Capture the cell that displays the provided text and extract its [x, y] central coordinate. 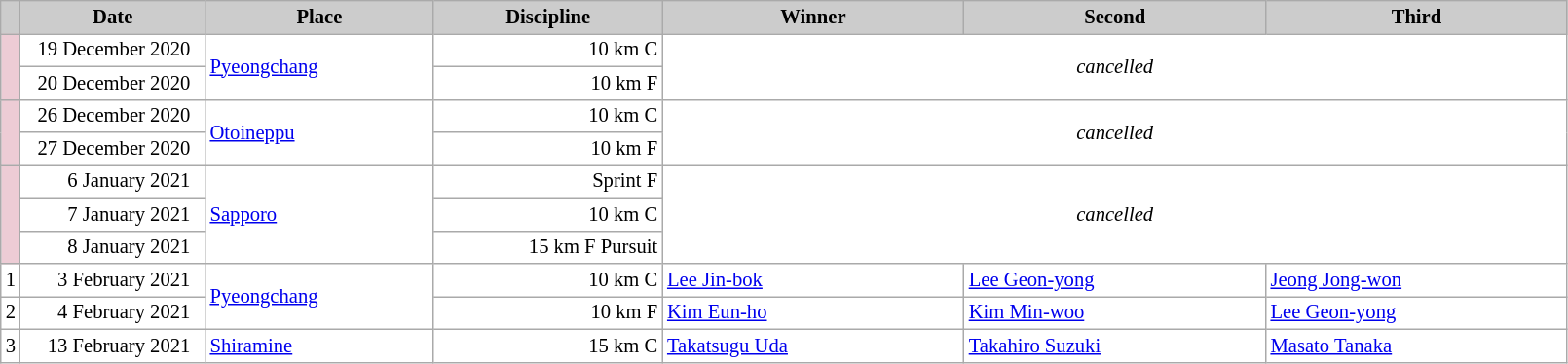
1 [11, 279]
Shiramine [319, 346]
3 [11, 346]
Discipline [547, 17]
Lee Jin-bok [813, 279]
3 February 2021 [113, 279]
Second [1115, 17]
Otoineppu [319, 132]
Sprint F [547, 181]
Jeong Jong-won [1417, 279]
Kim Eun-ho [813, 312]
4 February 2021 [113, 312]
Place [319, 17]
Takatsugu Uda [813, 346]
20 December 2020 [113, 83]
Sapporo [319, 214]
Winner [813, 17]
Masato Tanaka [1417, 346]
Takahiro Suzuki [1115, 346]
26 December 2020 [113, 116]
2 [11, 312]
15 km F Pursuit [547, 247]
27 December 2020 [113, 149]
Kim Min-woo [1115, 312]
19 December 2020 [113, 50]
15 km C [547, 346]
Third [1417, 17]
8 January 2021 [113, 247]
7 January 2021 [113, 214]
6 January 2021 [113, 181]
13 February 2021 [113, 346]
Date [113, 17]
